Locate the cell with the specified text and output its [X, Y] center coordinate. 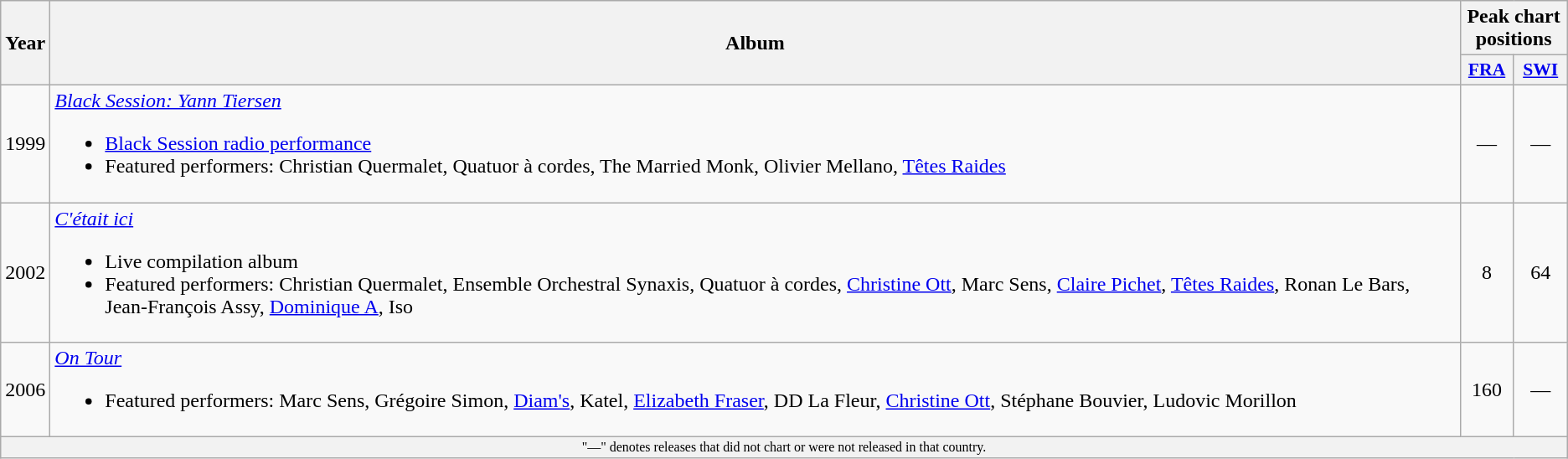
8 [1487, 273]
2006 [25, 390]
160 [1487, 390]
Album [756, 44]
FRA [1487, 70]
Peak chart positions [1514, 28]
"—" denotes releases that did not chart or were not released in that country. [784, 447]
SWI [1540, 70]
1999 [25, 143]
Year [25, 44]
64 [1540, 273]
2002 [25, 273]
